Find where the given text appears and provide that cell's center as (x, y) coordinate. 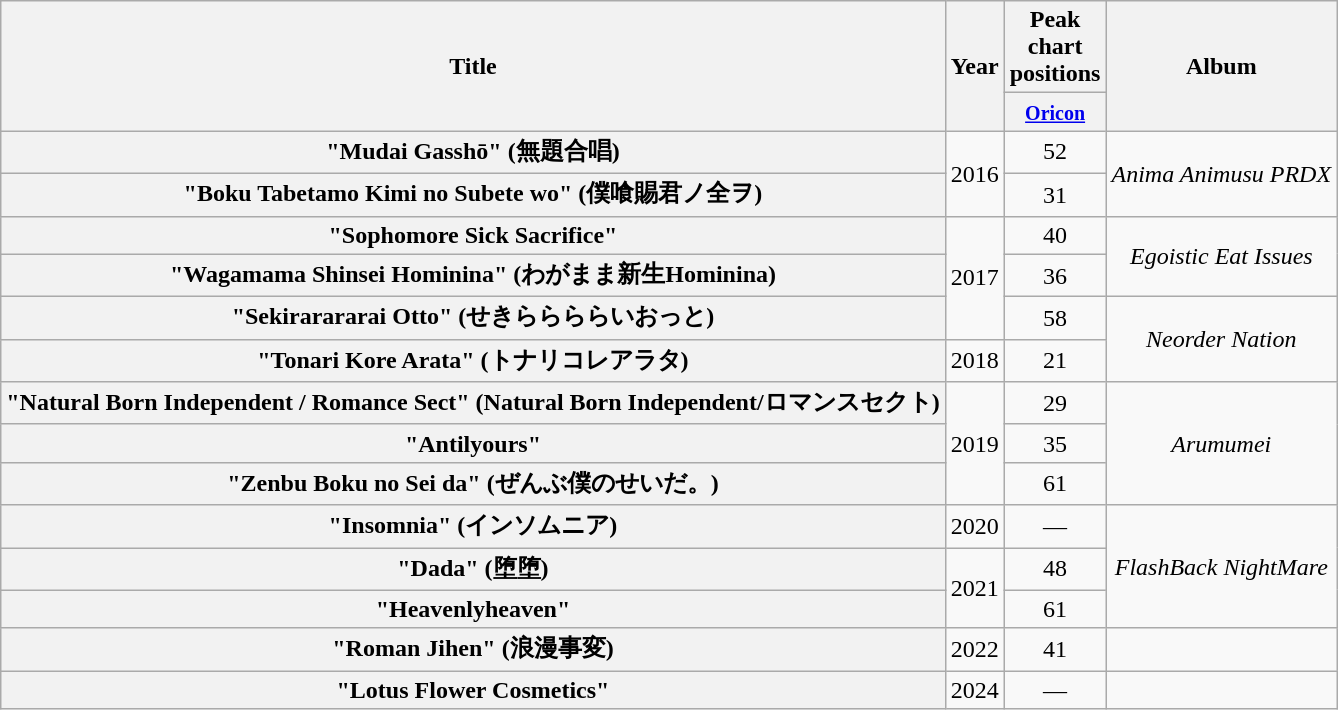
"Sophomore Sick Sacrifice" (473, 235)
40 (1055, 235)
48 (1055, 570)
Egoistic Eat Issues (1222, 256)
35 (1055, 443)
2019 (974, 444)
"Tonari Kore Arata" (トナリコレアラタ) (473, 360)
"Insomnia" (インソムニア) (473, 526)
FlashBack NightMare (1222, 566)
Neorder Nation (1222, 340)
52 (1055, 152)
41 (1055, 650)
58 (1055, 318)
"Lotus Flower Cosmetics" (473, 690)
"Sekirarararai Otto" (せきららららいおっと) (473, 318)
31 (1055, 194)
21 (1055, 360)
Anima Animusu PRDX (1222, 174)
Oricon (1055, 112)
2017 (974, 278)
Year (974, 66)
2018 (974, 360)
2020 (974, 526)
"Roman Jihen" (浪漫事変) (473, 650)
2024 (974, 690)
Title (473, 66)
"Zenbu Boku no Sei da" (ぜんぶ僕のせいだ。) (473, 484)
"Antilyours" (473, 443)
"Dada" (堕堕) (473, 570)
Peak chart positions (1055, 47)
2016 (974, 174)
"Natural Born Independent / Romance Sect" (Natural Born Independent/ロマンスセクト) (473, 404)
Album (1222, 66)
"Heavenlyheaven" (473, 609)
2021 (974, 588)
29 (1055, 404)
2022 (974, 650)
Arumumei (1222, 444)
"Boku Tabetamo Kimi no Subete wo" (僕喰賜君ノ全ヲ) (473, 194)
"Mudai Gasshō" (無題合唱) (473, 152)
"Wagamama Shinsei Hominina" (わがまま新生Hominina) (473, 276)
36 (1055, 276)
